Capture the cell that displays the provided text and extract its [x, y] central coordinate. 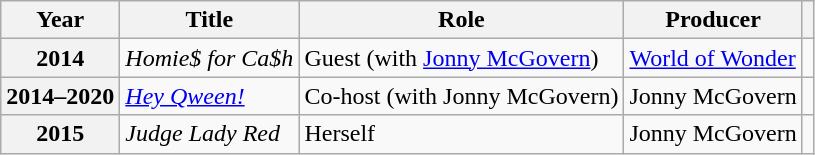
2014 [60, 58]
Year [60, 20]
2014–2020 [60, 96]
Homie$ for Ca$h [210, 58]
Judge Lady Red [210, 134]
Co-host (with Jonny McGovern) [462, 96]
Title [210, 20]
Role [462, 20]
Producer [713, 20]
2015 [60, 134]
Guest (with Jonny McGovern) [462, 58]
Hey Qween! [210, 96]
Herself [462, 134]
World of Wonder [713, 58]
